Return [x, y] of the center of cell containing provided text 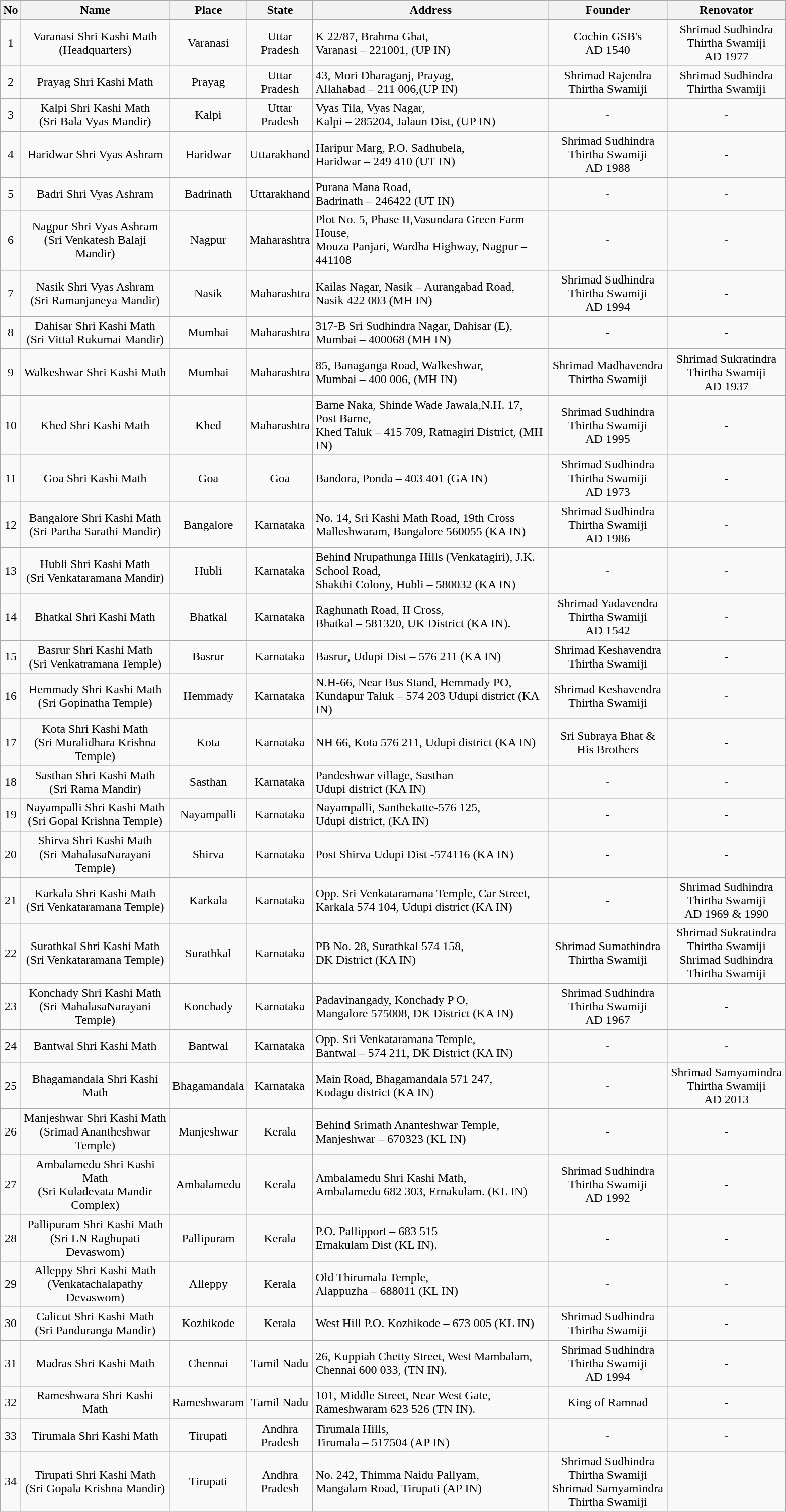
26 [11, 1131]
Manjeshwar Shri Kashi Math (Srimad Anantheshwar Temple) [95, 1131]
Kalpi Shri Kashi Math (Sri Bala Vyas Mandir) [95, 115]
Shrimad Sudhindra Thirtha Swamiji AD 1977 [727, 43]
Shrimad Rajendra Thirtha Swamiji [607, 82]
Walkeshwar Shri Kashi Math [95, 372]
Shrimad Sukratindra Thirtha Swamiji AD 1937 [727, 372]
Bhatkal Shri Kashi Math [95, 617]
Shirva [208, 854]
Shrimad Sudhindra Thirtha Swamiji AD 1992 [607, 1184]
Surathkal Shri Kashi Math (Sri Venkataramana Temple) [95, 953]
Rameshwara Shri Kashi Math [95, 1402]
Manjeshwar [208, 1131]
28 [11, 1238]
Calicut Shri Kashi Math (Sri Panduranga Mandir) [95, 1324]
2 [11, 82]
Prayag [208, 82]
8 [11, 333]
Shrimad Sudhindra Thirtha Swamiji AD 1969 & 1990 [727, 900]
3 [11, 115]
Shrimad Sumathindra Thirtha Swamiji [607, 953]
Name [95, 10]
Ambalamedu [208, 1184]
Bhagamandala [208, 1085]
Prayag Shri Kashi Math [95, 82]
Dahisar Shri Kashi Math (Sri Vittal Rukumai Mandir) [95, 333]
24 [11, 1046]
Sri Subraya Bhat & His Brothers [607, 742]
4 [11, 154]
11 [11, 478]
19 [11, 814]
Haridwar Shri Vyas Ashram [95, 154]
27 [11, 1184]
Goa Shri Kashi Math [95, 478]
Behind Nrupathunga Hills (Venkatagiri), J.K. School Road, Shakthi Colony, Hubli – 580032 (KA IN) [430, 571]
Hemmady [208, 696]
Basrur Shri Kashi Math (Sri Venkatramana Temple) [95, 656]
Shrimad Samyamindra Thirtha Swamiji AD 2013 [727, 1085]
Bangalore Shri Kashi Math (Sri Partha Sarathi Mandir) [95, 525]
12 [11, 525]
1 [11, 43]
Bhagamandala Shri Kashi Math [95, 1085]
Bandora, Ponda – 403 401 (GA IN) [430, 478]
Address [430, 10]
Cochin GSB's AD 1540 [607, 43]
Pallipuram [208, 1238]
Plot No. 5, Phase II,Vasundara Green Farm House, Mouza Panjari, Wardha Highway, Nagpur – 441108 [430, 240]
Bangalore [208, 525]
West Hill P.O. Kozhikode – 673 005 (KL IN) [430, 1324]
34 [11, 1482]
26, Kuppiah Chetty Street, West Mambalam, Chennai 600 033, (TN IN). [430, 1363]
PB No. 28, Surathkal 574 158, DK District (KA IN) [430, 953]
10 [11, 425]
85, Banaganga Road, Walkeshwar, Mumbai – 400 006, (MH IN) [430, 372]
23 [11, 1006]
Shrimad Sudhindra Thirtha Swamiji AD 1988 [607, 154]
Shrimad Sudhindra Thirtha Swamiji AD 1995 [607, 425]
101, Middle Street, Near West Gate, Rameshwaram 623 526 (TN IN). [430, 1402]
15 [11, 656]
State [280, 10]
Kota [208, 742]
Shrimad Sukratindra Thirtha Swamiji Shrimad Sudhindra Thirtha Swamiji [727, 953]
Haripur Marg, P.O. Sadhubela, Haridwar – 249 410 (UT IN) [430, 154]
Konchady [208, 1006]
25 [11, 1085]
Old Thirumala Temple, Alappuzha – 688011 (KL IN) [430, 1284]
Haridwar [208, 154]
Basrur [208, 656]
Bhatkal [208, 617]
Raghunath Road, II Cross, Bhatkal – 581320, UK District (KA IN). [430, 617]
13 [11, 571]
Shrimad Sudhindra Thirtha Swamiji AD 1986 [607, 525]
Nagpur [208, 240]
6 [11, 240]
Nagpur Shri Vyas Ashram (Sri Venkatesh Balaji Mandir) [95, 240]
Hubli [208, 571]
317-B Sri Sudhindra Nagar, Dahisar (E), Mumbai – 400068 (MH IN) [430, 333]
Nayampalli, Santhekatte-576 125, Udupi district, (KA IN) [430, 814]
20 [11, 854]
Tirumala Shri Kashi Math [95, 1436]
Post Shirva Udupi Dist -574116 (KA IN) [430, 854]
Khed Shri Kashi Math [95, 425]
Chennai [208, 1363]
Place [208, 10]
K 22/87, Brahma Ghat, Varanasi – 221001, (UP IN) [430, 43]
5 [11, 194]
Surathkal [208, 953]
King of Ramnad [607, 1402]
17 [11, 742]
Sasthan [208, 782]
22 [11, 953]
Badrinath [208, 194]
Nayampalli [208, 814]
18 [11, 782]
Khed [208, 425]
Kota Shri Kashi Math (Sri Muralidhara Krishna Temple) [95, 742]
Alleppy [208, 1284]
Bantwal Shri Kashi Math [95, 1046]
No [11, 10]
Rameshwaram [208, 1402]
NH 66, Kota 576 211, Udupi district (KA IN) [430, 742]
Kailas Nagar, Nasik – Aurangabad Road, Nasik 422 003 (MH IN) [430, 293]
Vyas Tila, Vyas Nagar, Kalpi – 285204, Jalaun Dist, (UP IN) [430, 115]
P.O. Pallipport – 683 515 Ernakulam Dist (KL IN). [430, 1238]
Ambalamedu Shri Kashi Math (Sri Kuladevata Mandir Complex) [95, 1184]
Opp. Sri Venkataramana Temple, Car Street, Karkala 574 104, Udupi district (KA IN) [430, 900]
Karkala Shri Kashi Math (Sri Venkataramana Temple) [95, 900]
Main Road, Bhagamandala 571 247, Kodagu district (KA IN) [430, 1085]
Bantwal [208, 1046]
21 [11, 900]
Hubli Shri Kashi Math (Sri Venkataramana Mandir) [95, 571]
Sasthan Shri Kashi Math (Sri Rama Mandir) [95, 782]
N.H-66, Near Bus Stand, Hemmady PO, Kundapur Taluk – 574 203 Udupi district (KA IN) [430, 696]
Kozhikode [208, 1324]
16 [11, 696]
Varanasi [208, 43]
Shrimad Yadavendra Thirtha Swamiji AD 1542 [607, 617]
14 [11, 617]
Nayampalli Shri Kashi Math (Sri Gopal Krishna Temple) [95, 814]
Nasik Shri Vyas Ashram (Sri Ramanjaneya Mandir) [95, 293]
Alleppy Shri Kashi Math (Venkatachalapathy Devaswom) [95, 1284]
Shrimad Sudhindra Thirtha Swamiji AD 1967 [607, 1006]
Tirumala Hills, Tirumala – 517504 (AP IN) [430, 1436]
Basrur, Udupi Dist – 576 211 (KA IN) [430, 656]
Shrimad Sudhindra Thirtha Swamiji AD 1973 [607, 478]
Kalpi [208, 115]
Shrimad Madhavendra Thirtha Swamiji [607, 372]
Badri Shri Vyas Ashram [95, 194]
Behind Srimath Ananteshwar Temple, Manjeshwar – 670323 (KL IN) [430, 1131]
43, Mori Dharaganj, Prayag, Allahabad – 211 006,(UP IN) [430, 82]
29 [11, 1284]
Karkala [208, 900]
32 [11, 1402]
Shirva Shri Kashi Math (Sri MahalasaNarayani Temple) [95, 854]
No. 242, Thimma Naidu Pallyam, Mangalam Road, Tirupati (AP IN) [430, 1482]
30 [11, 1324]
Hemmady Shri Kashi Math (Sri Gopinatha Temple) [95, 696]
Padavinangady, Konchady P O, Mangalore 575008, DK District (KA IN) [430, 1006]
No. 14, Sri Kashi Math Road, 19th Cross Malleshwaram, Bangalore 560055 (KA IN) [430, 525]
Opp. Sri Venkataramana Temple, Bantwal – 574 211, DK District (KA IN) [430, 1046]
Shrimad Sudhindra Thirtha Swamiji Shrimad Samyamindra Thirtha Swamiji [607, 1482]
Tirupati Shri Kashi Math (Sri Gopala Krishna Mandir) [95, 1482]
Pallipuram Shri Kashi Math (Sri LN Raghupati Devaswom) [95, 1238]
Founder [607, 10]
7 [11, 293]
Madras Shri Kashi Math [95, 1363]
9 [11, 372]
Konchady Shri Kashi Math (Sri MahalasaNarayani Temple) [95, 1006]
33 [11, 1436]
Barne Naka, Shinde Wade Jawala,N.H. 17, Post Barne, Khed Taluk – 415 709, Ratnagiri District, (MH IN) [430, 425]
Nasik [208, 293]
Renovator [727, 10]
Purana Mana Road, Badrinath – 246422 (UT IN) [430, 194]
Pandeshwar village, Sasthan Udupi district (KA IN) [430, 782]
31 [11, 1363]
Varanasi Shri Kashi Math (Headquarters) [95, 43]
Ambalamedu Shri Kashi Math, Ambalamedu 682 303, Ernakulam. (KL IN) [430, 1184]
